Return the [X, Y] coordinate for the center point of the cell that contains the specified text.  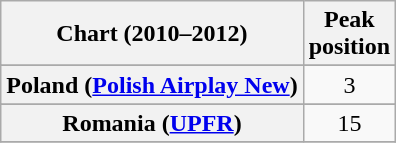
15 [349, 123]
Poland (Polish Airplay New) [152, 85]
Chart (2010–2012) [152, 34]
Romania (UPFR) [152, 123]
Peakposition [349, 34]
3 [349, 85]
